Pinpoint the cell where the given text exists, returning its [x, y] midpoint coordinate. 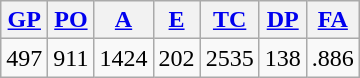
202 [176, 58]
E [176, 20]
TC [230, 20]
138 [282, 58]
2535 [230, 58]
DP [282, 20]
PO [71, 20]
911 [71, 58]
A [124, 20]
1424 [124, 58]
GP [24, 20]
FA [332, 20]
497 [24, 58]
.886 [332, 58]
